Find where the given text appears and provide that cell's center as [x, y] coordinate. 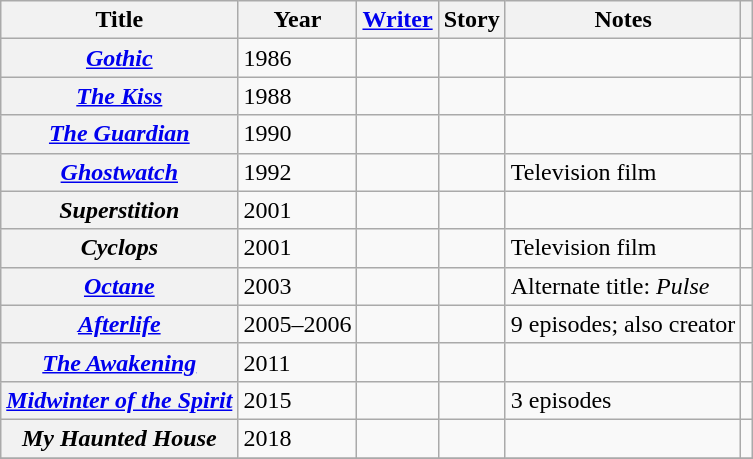
1990 [298, 134]
Ghostwatch [120, 172]
2003 [298, 286]
2005–2006 [298, 324]
2015 [298, 400]
The Awakening [120, 362]
Midwinter of the Spirit [120, 400]
My Haunted House [120, 438]
1992 [298, 172]
2011 [298, 362]
Writer [398, 20]
Story [472, 20]
1986 [298, 58]
The Kiss [120, 96]
2018 [298, 438]
Alternate title: Pulse [623, 286]
Octane [120, 286]
1988 [298, 96]
Superstition [120, 210]
The Guardian [120, 134]
Afterlife [120, 324]
3 episodes [623, 400]
Title [120, 20]
9 episodes; also creator [623, 324]
Notes [623, 20]
Gothic [120, 58]
Cyclops [120, 248]
Year [298, 20]
